Search for the cell housing the specified text and yield its (x, y) center coordinate. 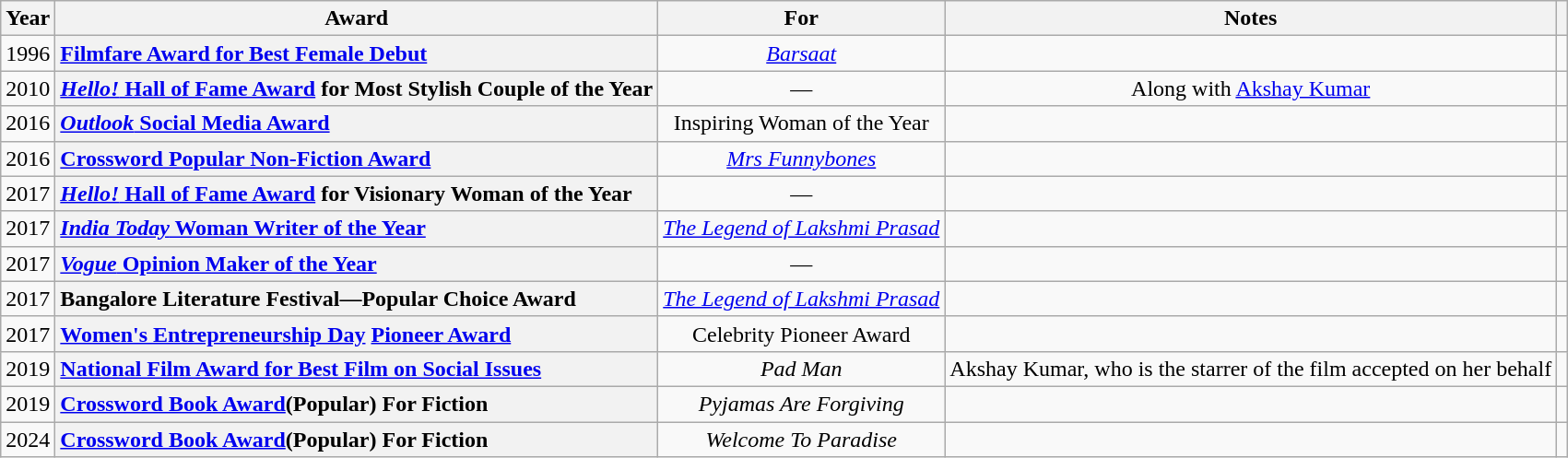
Vogue Opinion Maker of the Year (357, 264)
Akshay Kumar, who is the starrer of the film accepted on her behalf (1251, 369)
2024 (28, 440)
Outlook Social Media Award (357, 123)
Inspiring Woman of the Year (802, 123)
India Today Woman Writer of the Year (357, 229)
Crossword Popular Non-Fiction Award (357, 159)
1996 (28, 53)
Pad Man (802, 369)
Barsaat (802, 53)
Hello! Hall of Fame Award for Most Stylish Couple of the Year (357, 88)
Women's Entrepreneurship Day Pioneer Award (357, 334)
Along with Akshay Kumar (1251, 88)
Mrs Funnybones (802, 159)
Welcome To Paradise (802, 440)
Bangalore Literature Festival—Popular Choice Award (357, 299)
Pyjamas Are Forgiving (802, 404)
National Film Award for Best Film on Social Issues (357, 369)
Year (28, 18)
Filmfare Award for Best Female Debut (357, 53)
2010 (28, 88)
For (802, 18)
Hello! Hall of Fame Award for Visionary Woman of the Year (357, 194)
Celebrity Pioneer Award (802, 334)
Award (357, 18)
Notes (1251, 18)
